From the cell containing the given text, extract its center point as [X, Y] coordinate. 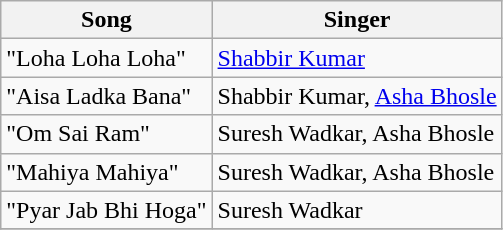
Suresh Wadkar [357, 210]
Song [106, 20]
Singer [357, 20]
"Mahiya Mahiya" [106, 172]
Shabbir Kumar, Asha Bhosle [357, 96]
"Aisa Ladka Bana" [106, 96]
"Pyar Jab Bhi Hoga" [106, 210]
"Loha Loha Loha" [106, 58]
Shabbir Kumar [357, 58]
"Om Sai Ram" [106, 134]
